For the text-containing cell, return its midpoint in (X, Y) coordinate format. 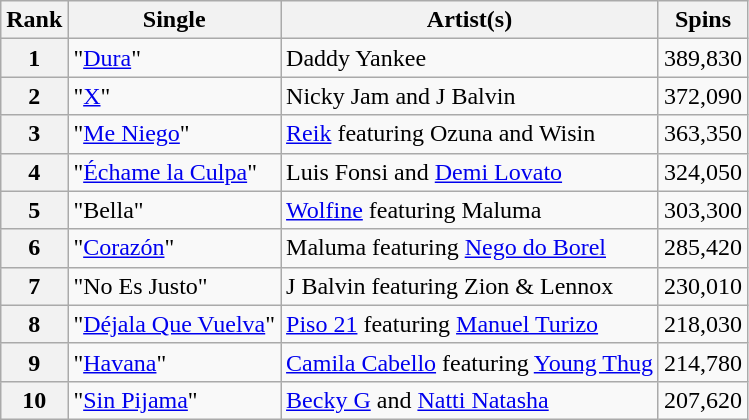
Camila Cabello featuring Young Thug (470, 362)
"X" (174, 96)
303,300 (702, 210)
Piso 21 featuring Manuel Turizo (470, 324)
Becky G and Natti Natasha (470, 400)
372,090 (702, 96)
"Havana" (174, 362)
324,050 (702, 172)
Maluma featuring Nego do Borel (470, 248)
"Corazón" (174, 248)
"Bella" (174, 210)
218,030 (702, 324)
"Sin Pijama" (174, 400)
"No Es Justo" (174, 286)
Single (174, 20)
Daddy Yankee (470, 58)
Rank (34, 20)
Wolfine featuring Maluma (470, 210)
10 (34, 400)
"Me Niego" (174, 134)
1 (34, 58)
2 (34, 96)
4 (34, 172)
Spins (702, 20)
285,420 (702, 248)
"Échame la Culpa" (174, 172)
Reik featuring Ozuna and Wisin (470, 134)
9 (34, 362)
8 (34, 324)
389,830 (702, 58)
7 (34, 286)
363,350 (702, 134)
3 (34, 134)
Artist(s) (470, 20)
Nicky Jam and J Balvin (470, 96)
6 (34, 248)
"Dura" (174, 58)
J Balvin featuring Zion & Lennox (470, 286)
230,010 (702, 286)
"Déjala Que Vuelva" (174, 324)
5 (34, 210)
214,780 (702, 362)
Luis Fonsi and Demi Lovato (470, 172)
207,620 (702, 400)
